Find where the given text appears and provide that cell's center as [X, Y] coordinate. 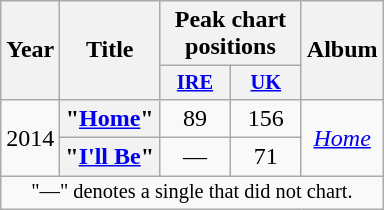
2014 [30, 137]
— [196, 157]
"—" denotes a single that did not chart. [192, 193]
89 [196, 118]
Home [342, 137]
Album [342, 50]
IRE [196, 83]
Year [30, 50]
UK [266, 83]
"Home" [110, 118]
Title [110, 50]
Peak chart positions [231, 34]
71 [266, 157]
156 [266, 118]
"I'll Be" [110, 157]
